Return the (x, y) coordinate for the center point of the cell that contains the specified text.  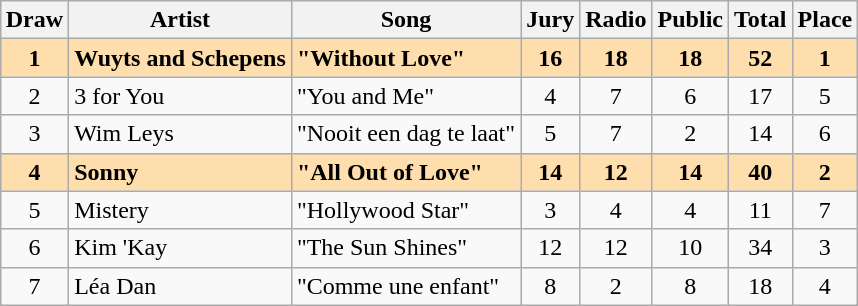
40 (760, 172)
Draw (34, 20)
Kim 'Kay (180, 248)
Mistery (180, 210)
"All Out of Love" (406, 172)
Wuyts and Schepens (180, 58)
17 (760, 96)
"Nooit een dag te laat" (406, 134)
Artist (180, 20)
Radio (616, 20)
11 (760, 210)
Wim Leys (180, 134)
Place (825, 20)
Léa Dan (180, 286)
"Hollywood Star" (406, 210)
"Without Love" (406, 58)
10 (690, 248)
52 (760, 58)
Public (690, 20)
Sonny (180, 172)
"Comme une enfant" (406, 286)
Song (406, 20)
34 (760, 248)
Total (760, 20)
16 (550, 58)
"You and Me" (406, 96)
3 for You (180, 96)
Jury (550, 20)
"The Sun Shines" (406, 248)
